Output the (x, y) coordinate of the center of the cell containing the given text.  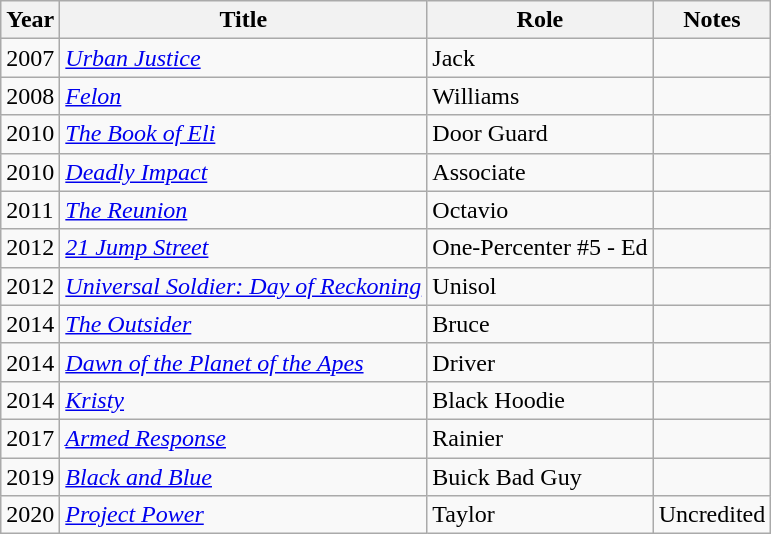
Rainier (540, 438)
Kristy (244, 400)
Title (244, 20)
One-Percenter #5 - Ed (540, 248)
21 Jump Street (244, 248)
Felon (244, 96)
Unisol (540, 286)
2008 (30, 96)
Project Power (244, 515)
Taylor (540, 515)
Year (30, 20)
Bruce (540, 324)
Deadly Impact (244, 172)
Door Guard (540, 134)
The Reunion (244, 210)
2011 (30, 210)
Universal Soldier: Day of Reckoning (244, 286)
Armed Response (244, 438)
Black Hoodie (540, 400)
Urban Justice (244, 58)
Buick Bad Guy (540, 477)
2007 (30, 58)
Role (540, 20)
Jack (540, 58)
Notes (712, 20)
Dawn of the Planet of the Apes (244, 362)
Octavio (540, 210)
The Outsider (244, 324)
Williams (540, 96)
Associate (540, 172)
Black and Blue (244, 477)
2020 (30, 515)
Uncredited (712, 515)
2017 (30, 438)
Driver (540, 362)
The Book of Eli (244, 134)
2019 (30, 477)
